Provide the [X, Y] coordinate of the cell's center where the given text is located.  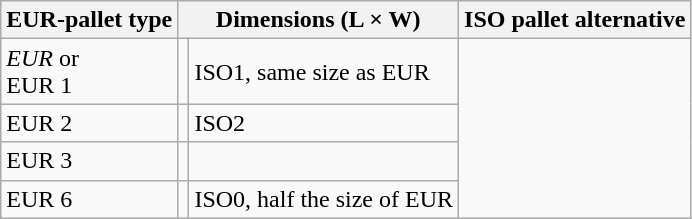
Dimensions (L × W) [318, 20]
ISO2 [324, 123]
ISO1, same size as EUR [324, 72]
ISO0, half the size of EUR [324, 199]
EUR orEUR 1 [90, 72]
EUR 6 [90, 199]
ISO pallet alternative [575, 20]
EUR-pallet type [90, 20]
EUR 3 [90, 161]
EUR 2 [90, 123]
